From the cell containing the given text, extract its center point as (x, y) coordinate. 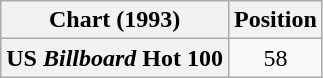
Chart (1993) (115, 20)
US Billboard Hot 100 (115, 58)
Position (276, 20)
58 (276, 58)
